Identify which cell holds the provided text, then report its (x, y) central coordinate. 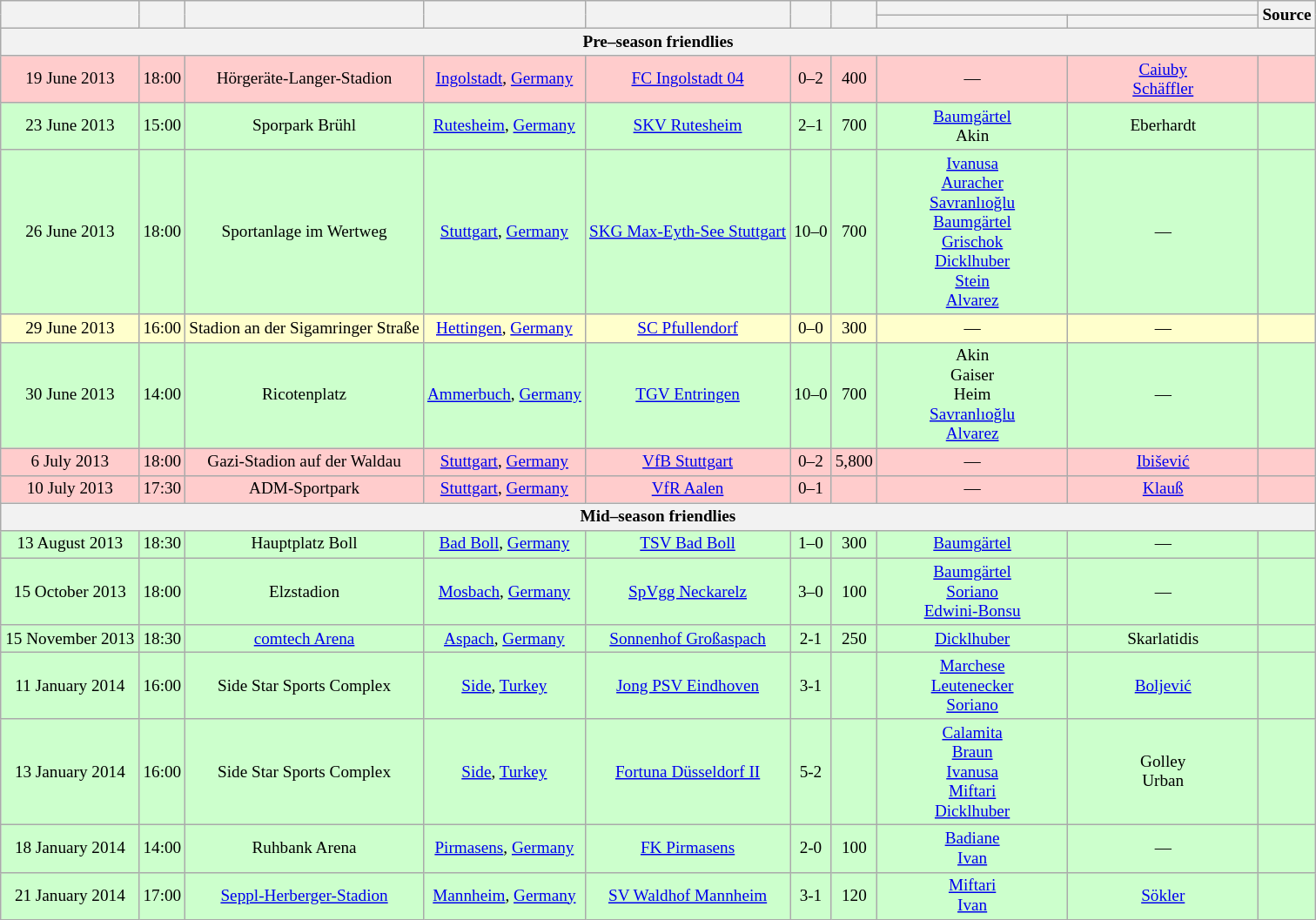
Boljević (1163, 686)
23 June 2013 (70, 126)
Hörgeräte-Langer-Stadion (305, 79)
Pre–season friendlies (658, 42)
Bad Boll, Germany (504, 544)
1–0 (811, 544)
Source (1286, 15)
2-0 (811, 849)
Sporpark Brühl (305, 126)
Skarlatidis (1163, 639)
Hettingen, Germany (504, 328)
15 October 2013 (70, 592)
Jong PSV Eindhoven (688, 686)
5,800 (854, 462)
Eberhardt (1163, 126)
Aspach, Germany (504, 639)
TSV Bad Boll (688, 544)
SC Pfullendorf (688, 328)
18 January 2014 (70, 849)
Miftari Ivan (973, 896)
26 June 2013 (70, 232)
SKV Rutesheim (688, 126)
Ibišević (1163, 462)
0–0 (811, 328)
Dicklhuber (973, 639)
FC Ingolstadt 04 (688, 79)
21 January 2014 (70, 896)
Mosbach, Germany (504, 592)
Rutesheim, Germany (504, 126)
120 (854, 896)
Caiuby Schäffler (1163, 79)
Ricotenplatz (305, 395)
Fortuna Düsseldorf II (688, 772)
Ruhbank Arena (305, 849)
3–0 (811, 592)
Ingolstadt, Germany (504, 79)
Mid–season friendlies (658, 517)
250 (854, 639)
Badiane Ivan (973, 849)
FK Pirmasens (688, 849)
Baumgärtel Soriano Edwini-Bonsu (973, 592)
Marchese Leutenecker Soriano (973, 686)
comtech Arena (305, 639)
0–1 (811, 489)
Baumgärtel Akin (973, 126)
2-1 (811, 639)
2–1 (811, 126)
Sökler (1163, 896)
Golley Urban (1163, 772)
Stadion an der Sigamringer Straße (305, 328)
Akin Gaiser Heim Savranlıoğlu Alvarez (973, 395)
13 August 2013 (70, 544)
13 January 2014 (70, 772)
11 January 2014 (70, 686)
Seppl-Herberger-Stadion (305, 896)
Calamita Braun Ivanusa Miftari Dicklhuber (973, 772)
SKG Max-Eyth-See Stuttgart (688, 232)
VfR Aalen (688, 489)
10 July 2013 (70, 489)
30 June 2013 (70, 395)
Sportanlage im Wertweg (305, 232)
Hauptplatz Boll (305, 544)
17:00 (162, 896)
Baumgärtel (973, 544)
15:00 (162, 126)
TGV Entringen (688, 395)
5-2 (811, 772)
Ivanusa Auracher Savranlıoğlu Baumgärtel Grischok Dicklhuber Stein Alvarez (973, 232)
29 June 2013 (70, 328)
VfB Stuttgart (688, 462)
Gazi-Stadion auf der Waldau (305, 462)
19 June 2013 (70, 79)
Klauß (1163, 489)
6 July 2013 (70, 462)
Ammerbuch, Germany (504, 395)
17:30 (162, 489)
SpVgg Neckarelz (688, 592)
Sonnenhof Großaspach (688, 639)
ADM-Sportpark (305, 489)
Mannheim, Germany (504, 896)
15 November 2013 (70, 639)
400 (854, 79)
Pirmasens, Germany (504, 849)
SV Waldhof Mannheim (688, 896)
Elzstadion (305, 592)
